Return the (X, Y) coordinate for the center point of the cell that contains the specified text.  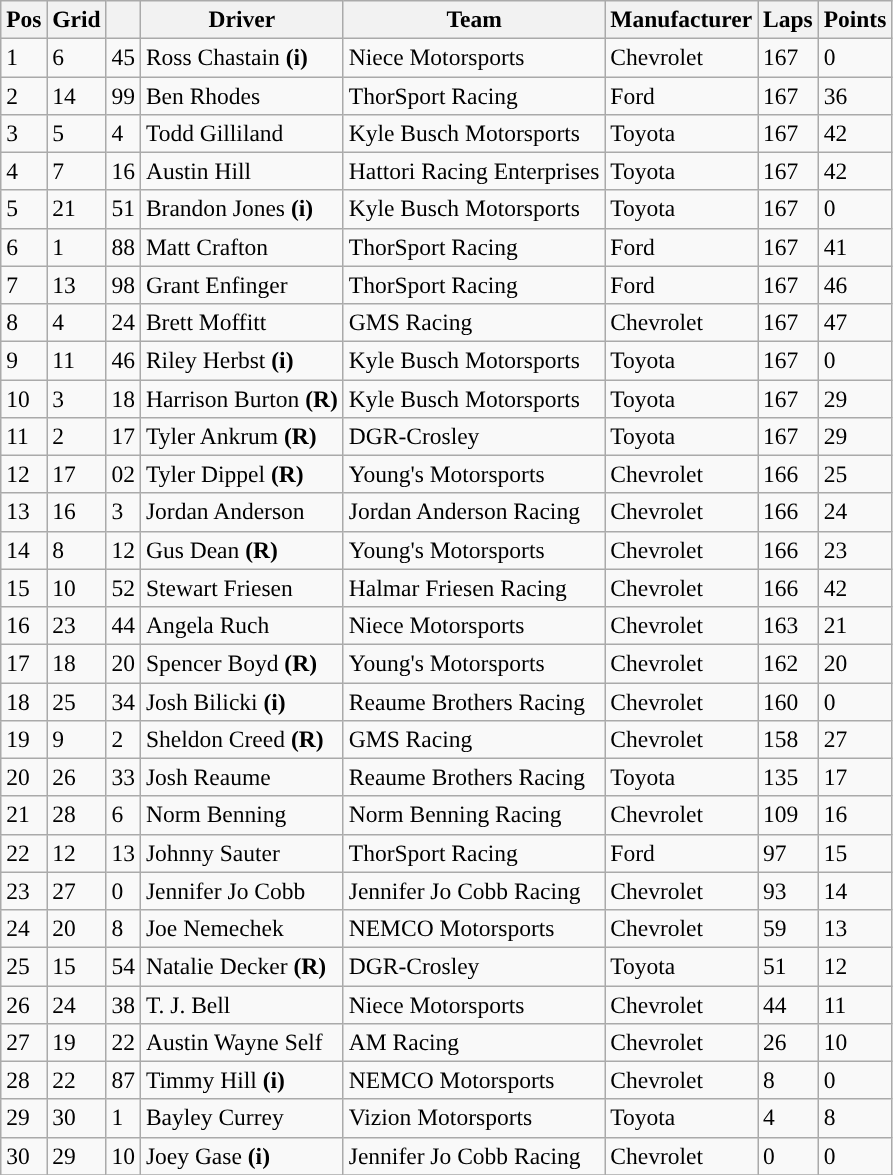
41 (855, 247)
87 (123, 1080)
Brandon Jones (i) (242, 209)
Josh Bilicki (i) (242, 701)
Todd Gilliland (242, 133)
54 (123, 966)
Pos (24, 19)
Austin Wayne Self (242, 1042)
Jennifer Jo Cobb (242, 891)
Norm Benning Racing (474, 815)
158 (788, 739)
Gus Dean (R) (242, 550)
Grid (76, 19)
Tyler Ankrum (R) (242, 436)
Timmy Hill (i) (242, 1080)
Manufacturer (682, 19)
Points (855, 19)
45 (123, 57)
98 (123, 285)
109 (788, 815)
Stewart Friesen (242, 588)
99 (123, 95)
Austin Hill (242, 171)
33 (123, 777)
Sheldon Creed (R) (242, 739)
162 (788, 663)
93 (788, 891)
Joe Nemechek (242, 928)
Harrison Burton (R) (242, 398)
Matt Crafton (242, 247)
88 (123, 247)
Angela Ruch (242, 625)
Bayley Currey (242, 1118)
Driver (242, 19)
Ben Rhodes (242, 95)
02 (123, 474)
Brett Moffitt (242, 322)
AM Racing (474, 1042)
36 (855, 95)
34 (123, 701)
Jordan Anderson (242, 512)
Johnny Sauter (242, 853)
Riley Herbst (i) (242, 360)
Norm Benning (242, 815)
Josh Reaume (242, 777)
47 (855, 322)
59 (788, 928)
135 (788, 777)
52 (123, 588)
Natalie Decker (R) (242, 966)
Laps (788, 19)
Ross Chastain (i) (242, 57)
Spencer Boyd (R) (242, 663)
Hattori Racing Enterprises (474, 171)
T. J. Bell (242, 1004)
Jordan Anderson Racing (474, 512)
163 (788, 625)
Tyler Dippel (R) (242, 474)
160 (788, 701)
Team (474, 19)
Halmar Friesen Racing (474, 588)
38 (123, 1004)
Vizion Motorsports (474, 1118)
Joey Gase (i) (242, 1156)
Grant Enfinger (242, 285)
97 (788, 853)
